Capture the cell that displays the provided text and extract its [x, y] central coordinate. 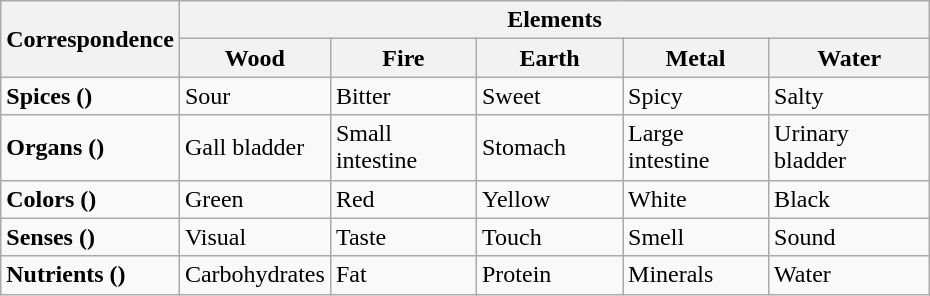
Large intestine [696, 148]
Minerals [696, 275]
Red [403, 199]
Carbohydrates [254, 275]
Visual [254, 237]
Touch [549, 237]
Taste [403, 237]
Bitter [403, 96]
Organs () [90, 148]
Sour [254, 96]
Nutrients () [90, 275]
Elements [554, 20]
Urinary bladder [850, 148]
Wood [254, 58]
Black [850, 199]
Smell [696, 237]
White [696, 199]
Protein [549, 275]
Spicy [696, 96]
Correspondence [90, 39]
Stomach [549, 148]
Fire [403, 58]
Sound [850, 237]
Spices () [90, 96]
Small intestine [403, 148]
Sweet [549, 96]
Green [254, 199]
Senses () [90, 237]
Yellow [549, 199]
Colors () [90, 199]
Earth [549, 58]
Fat [403, 275]
Salty [850, 96]
Gall bladder [254, 148]
Metal [696, 58]
